Identify which cell holds the provided text, then report its [X, Y] central coordinate. 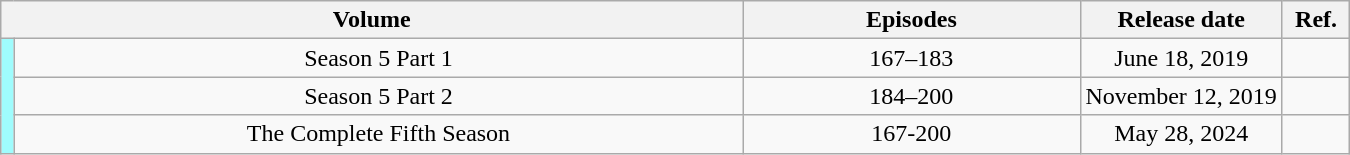
June 18, 2019 [1181, 58]
167-200 [912, 134]
Episodes [912, 20]
November 12, 2019 [1181, 96]
Release date [1181, 20]
167–183 [912, 58]
The Complete Fifth Season [378, 134]
Season 5 Part 1 [378, 58]
Season 5 Part 2 [378, 96]
Volume [372, 20]
184–200 [912, 96]
May 28, 2024 [1181, 134]
Ref. [1316, 20]
